Locate the cell with the specified text and output its [X, Y] center coordinate. 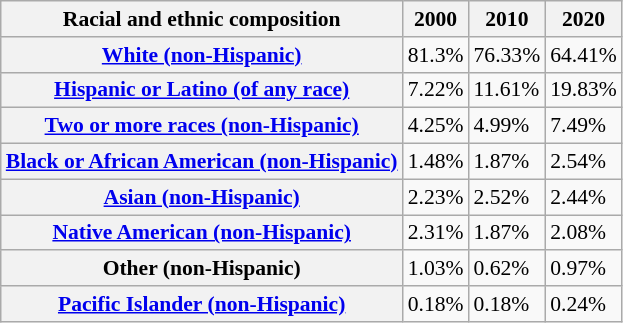
7.49% [584, 126]
2.52% [508, 197]
2.54% [584, 162]
76.33% [508, 55]
64.41% [584, 55]
Native American (non-Hispanic) [202, 233]
2.08% [584, 233]
Black or African American (non-Hispanic) [202, 162]
2.44% [584, 197]
2000 [436, 19]
0.62% [508, 269]
7.22% [436, 90]
19.83% [584, 90]
Racial and ethnic composition [202, 19]
Other (non-Hispanic) [202, 269]
Pacific Islander (non-Hispanic) [202, 304]
2010 [508, 19]
11.61% [508, 90]
0.97% [584, 269]
White (non-Hispanic) [202, 55]
2020 [584, 19]
81.3% [436, 55]
2.23% [436, 197]
1.48% [436, 162]
2.31% [436, 233]
4.25% [436, 126]
Asian (non-Hispanic) [202, 197]
1.03% [436, 269]
Two or more races (non-Hispanic) [202, 126]
Hispanic or Latino (of any race) [202, 90]
4.99% [508, 126]
0.24% [584, 304]
